Find where the given text appears and provide that cell's center as (x, y) coordinate. 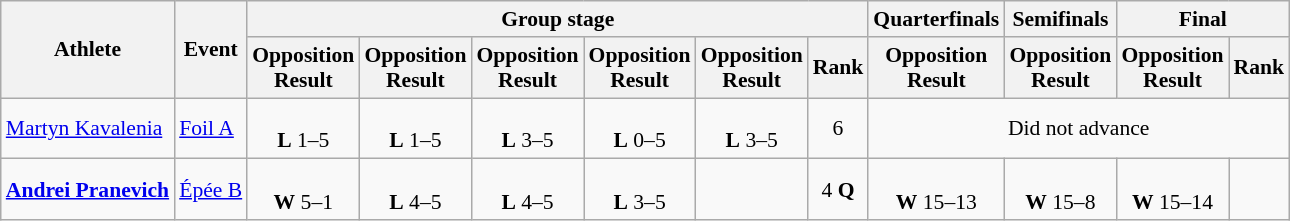
Did not advance (1078, 128)
6 (838, 128)
Épée B (210, 190)
Quarterfinals (936, 19)
Semifinals (1060, 19)
W 5–1 (303, 190)
Foil A (210, 128)
L 0–5 (640, 128)
W 15–14 (1172, 190)
W 15–8 (1060, 190)
W 15–13 (936, 190)
4 Q (838, 190)
Final (1202, 19)
Martyn Kavalenia (88, 128)
Andrei Pranevich (88, 190)
Group stage (558, 19)
Event (210, 50)
Athlete (88, 50)
